Detect which cell encompasses the target text, then output its [X, Y] center coordinate. 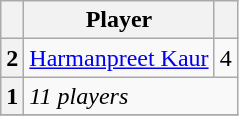
4 [226, 58]
2 [12, 58]
Harmanpreet Kaur [119, 58]
11 players [130, 96]
1 [12, 96]
Player [119, 20]
